Detect which cell encompasses the target text, then output its [X, Y] center coordinate. 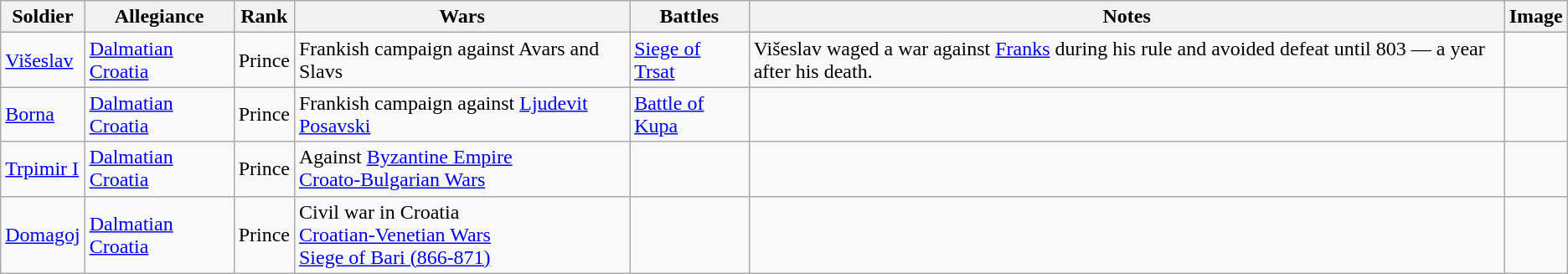
Allegiance [159, 17]
Notes [1127, 17]
Frankish campaign against Avars and Slavs [462, 60]
Civil war in CroatiaCroatian-Venetian WarsSiege of Bari (866-871) [462, 235]
Battle of Kupa [690, 114]
Wars [462, 17]
Against Byzantine EmpireCroato-Bulgarian Wars [462, 169]
Trpimir I [43, 169]
Soldier [43, 17]
Rank [264, 17]
Image [1536, 17]
Višeslav [43, 60]
Siege of Trsat [690, 60]
Frankish campaign against Ljudevit Posavski [462, 114]
Borna [43, 114]
Višeslav waged a war against Franks during his rule and avoided defeat until 803 — a year after his death. [1127, 60]
Domagoj [43, 235]
Battles [690, 17]
